Locate the cell with the specified text and output its (X, Y) center coordinate. 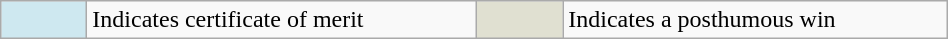
Indicates certificate of merit (282, 20)
Indicates a posthumous win (756, 20)
